Search for the cell housing the specified text and yield its (x, y) center coordinate. 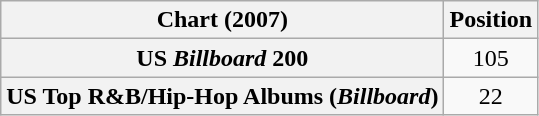
US Billboard 200 (222, 58)
US Top R&B/Hip-Hop Albums (Billboard) (222, 96)
Chart (2007) (222, 20)
22 (491, 96)
105 (491, 58)
Position (491, 20)
